Search for the cell housing the specified text and yield its [x, y] center coordinate. 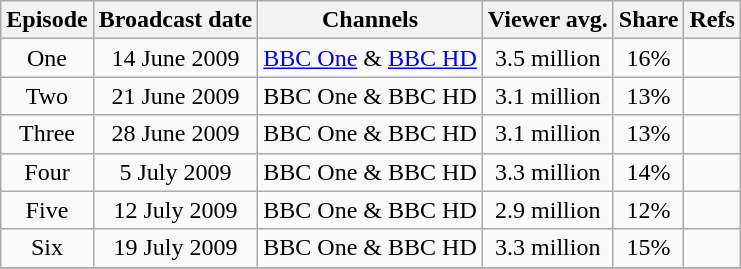
Two [47, 96]
15% [648, 248]
14 June 2009 [176, 58]
Six [47, 248]
19 July 2009 [176, 248]
3.5 million [548, 58]
Three [47, 134]
Refs [712, 20]
12% [648, 210]
Share [648, 20]
5 July 2009 [176, 172]
21 June 2009 [176, 96]
Channels [370, 20]
Five [47, 210]
14% [648, 172]
Four [47, 172]
Viewer avg. [548, 20]
28 June 2009 [176, 134]
Episode [47, 20]
2.9 million [548, 210]
One [47, 58]
12 July 2009 [176, 210]
Broadcast date [176, 20]
16% [648, 58]
